Find where the given text appears and provide that cell's center as (x, y) coordinate. 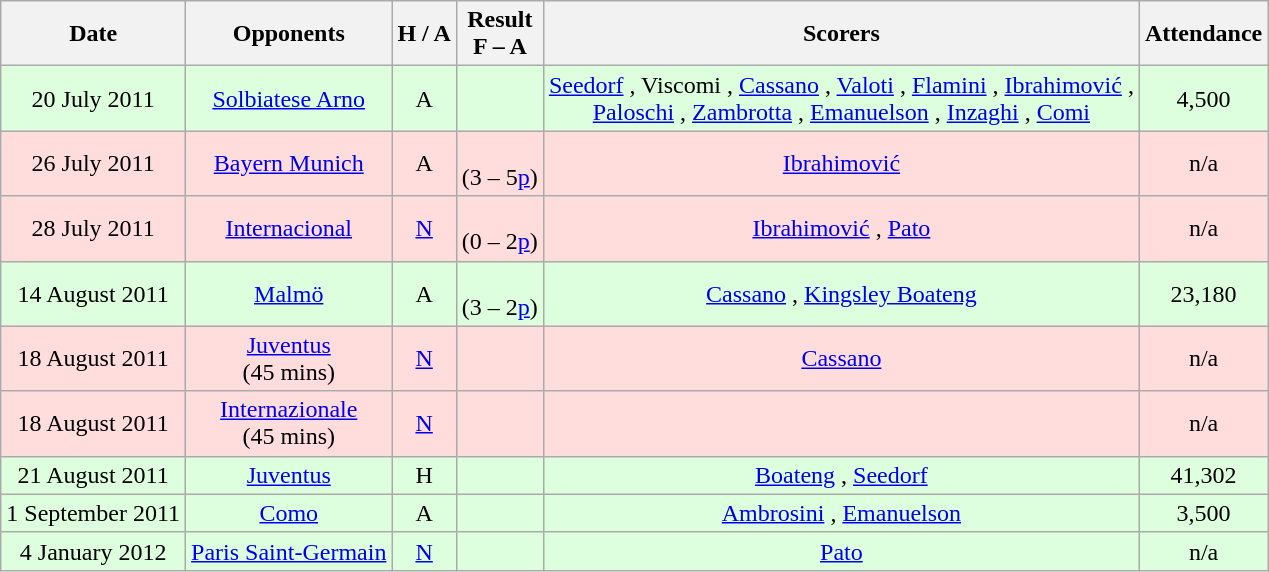
20 July 2011 (94, 98)
Attendance (1203, 34)
Ibrahimović , Pato (841, 228)
Internazionale(45 mins) (289, 424)
Opponents (289, 34)
ResultF – A (500, 34)
Malmö (289, 294)
Solbiatese Arno (289, 98)
Ambrosini , Emanuelson (841, 513)
4,500 (1203, 98)
Pato (841, 551)
Seedorf , Viscomi , Cassano , Valoti , Flamini , Ibrahimović ,Paloschi , Zambrotta , Emanuelson , Inzaghi , Comi (841, 98)
4 January 2012 (94, 551)
Juventus(45 mins) (289, 358)
Como (289, 513)
H (424, 475)
(3 – 5p) (500, 164)
Ibrahimović (841, 164)
H / A (424, 34)
21 August 2011 (94, 475)
26 July 2011 (94, 164)
Date (94, 34)
41,302 (1203, 475)
28 July 2011 (94, 228)
(0 – 2p) (500, 228)
(3 – 2p) (500, 294)
Cassano , Kingsley Boateng (841, 294)
3,500 (1203, 513)
Boateng , Seedorf (841, 475)
Internacional (289, 228)
1 September 2011 (94, 513)
Cassano (841, 358)
Bayern Munich (289, 164)
Juventus (289, 475)
Scorers (841, 34)
Paris Saint-Germain (289, 551)
23,180 (1203, 294)
14 August 2011 (94, 294)
